Find where the given text appears and provide that cell's center as [x, y] coordinate. 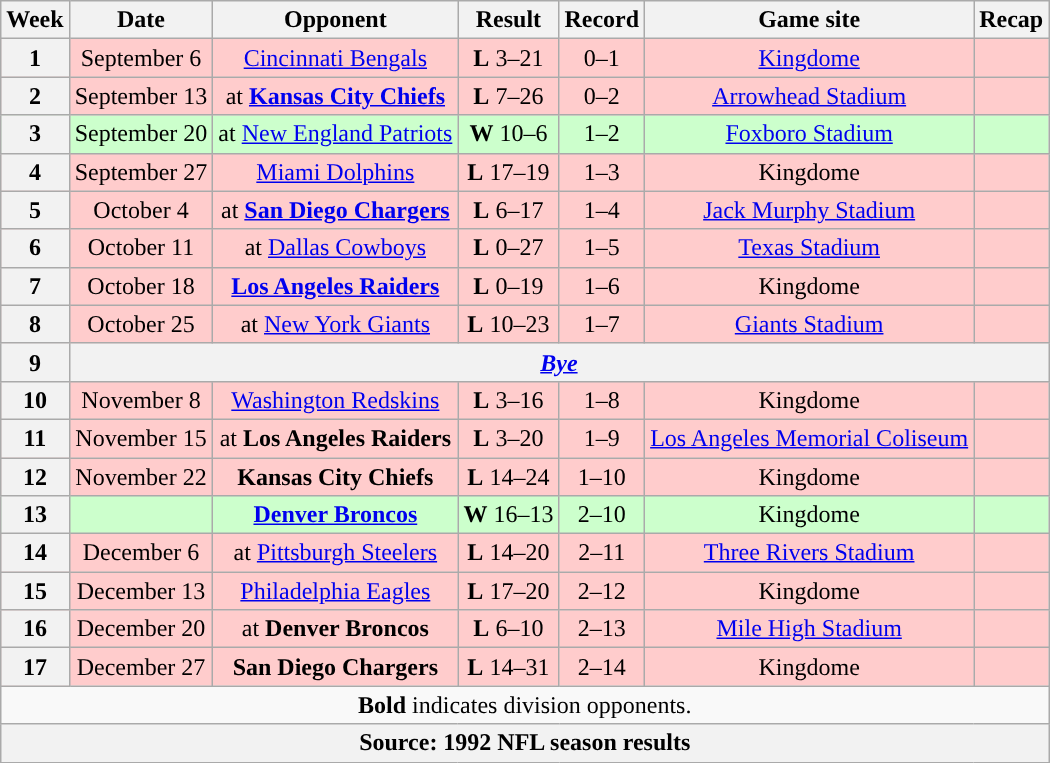
1–2 [602, 134]
September 20 [141, 134]
10 [35, 400]
Los Angeles Raiders [336, 286]
September 27 [141, 172]
L 6–10 [508, 629]
16 [35, 629]
2 [35, 96]
Arrowhead Stadium [810, 96]
Jack Murphy Stadium [810, 210]
Giants Stadium [810, 324]
October 18 [141, 286]
5 [35, 210]
November 22 [141, 477]
7 [35, 286]
L 14–24 [508, 477]
0–2 [602, 96]
Record [602, 20]
L 3–21 [508, 58]
Recap [1012, 20]
at Dallas Cowboys [336, 248]
at San Diego Chargers [336, 210]
Source: 1992 NFL season results [525, 743]
2–14 [602, 667]
4 [35, 172]
Washington Redskins [336, 400]
L 14–31 [508, 667]
L 10–23 [508, 324]
Bye [559, 362]
December 20 [141, 629]
1–10 [602, 477]
November 8 [141, 400]
L 3–20 [508, 438]
December 13 [141, 591]
December 27 [141, 667]
9 [35, 362]
2–12 [602, 591]
1–5 [602, 248]
October 4 [141, 210]
Three Rivers Stadium [810, 553]
L 0–27 [508, 248]
14 [35, 553]
Result [508, 20]
at Denver Broncos [336, 629]
Week [35, 20]
W 10–6 [508, 134]
3 [35, 134]
at New England Patriots [336, 134]
Opponent [336, 20]
Denver Broncos [336, 515]
L 3–16 [508, 400]
15 [35, 591]
13 [35, 515]
1–6 [602, 286]
at Kansas City Chiefs [336, 96]
October 25 [141, 324]
Texas Stadium [810, 248]
1 [35, 58]
L 17–19 [508, 172]
8 [35, 324]
Philadelphia Eagles [336, 591]
Date [141, 20]
12 [35, 477]
Miami Dolphins [336, 172]
at Los Angeles Raiders [336, 438]
L 14–20 [508, 553]
11 [35, 438]
Kansas City Chiefs [336, 477]
2–10 [602, 515]
Mile High Stadium [810, 629]
L 0–19 [508, 286]
0–1 [602, 58]
October 11 [141, 248]
2–11 [602, 553]
San Diego Chargers [336, 667]
at New York Giants [336, 324]
2–13 [602, 629]
1–4 [602, 210]
at Pittsburgh Steelers [336, 553]
L 6–17 [508, 210]
Cincinnati Bengals [336, 58]
December 6 [141, 553]
September 13 [141, 96]
6 [35, 248]
September 6 [141, 58]
November 15 [141, 438]
17 [35, 667]
Foxboro Stadium [810, 134]
1–9 [602, 438]
1–8 [602, 400]
Bold indicates division opponents. [525, 705]
Los Angeles Memorial Coliseum [810, 438]
1–7 [602, 324]
L 7–26 [508, 96]
1–3 [602, 172]
Game site [810, 20]
W 16–13 [508, 515]
L 17–20 [508, 591]
